Detect which cell encompasses the target text, then output its (X, Y) center coordinate. 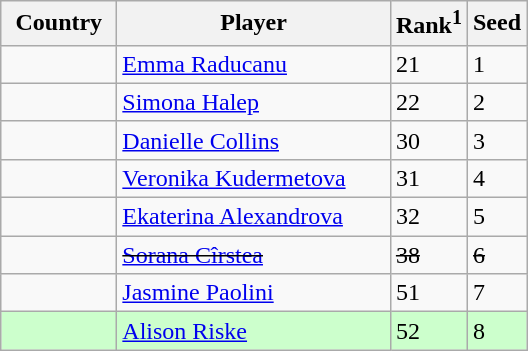
Country (59, 24)
Simona Halep (254, 102)
Danielle Collins (254, 140)
6 (496, 255)
32 (428, 217)
52 (428, 331)
8 (496, 331)
3 (496, 140)
38 (428, 255)
Seed (496, 24)
22 (428, 102)
30 (428, 140)
Emma Raducanu (254, 64)
Veronika Kudermetova (254, 178)
Jasmine Paolini (254, 293)
51 (428, 293)
Ekaterina Alexandrova (254, 217)
Sorana Cîrstea (254, 255)
2 (496, 102)
Alison Riske (254, 331)
7 (496, 293)
4 (496, 178)
21 (428, 64)
Player (254, 24)
31 (428, 178)
1 (496, 64)
Rank1 (428, 24)
5 (496, 217)
